Identify which cell holds the provided text, then report its [X, Y] central coordinate. 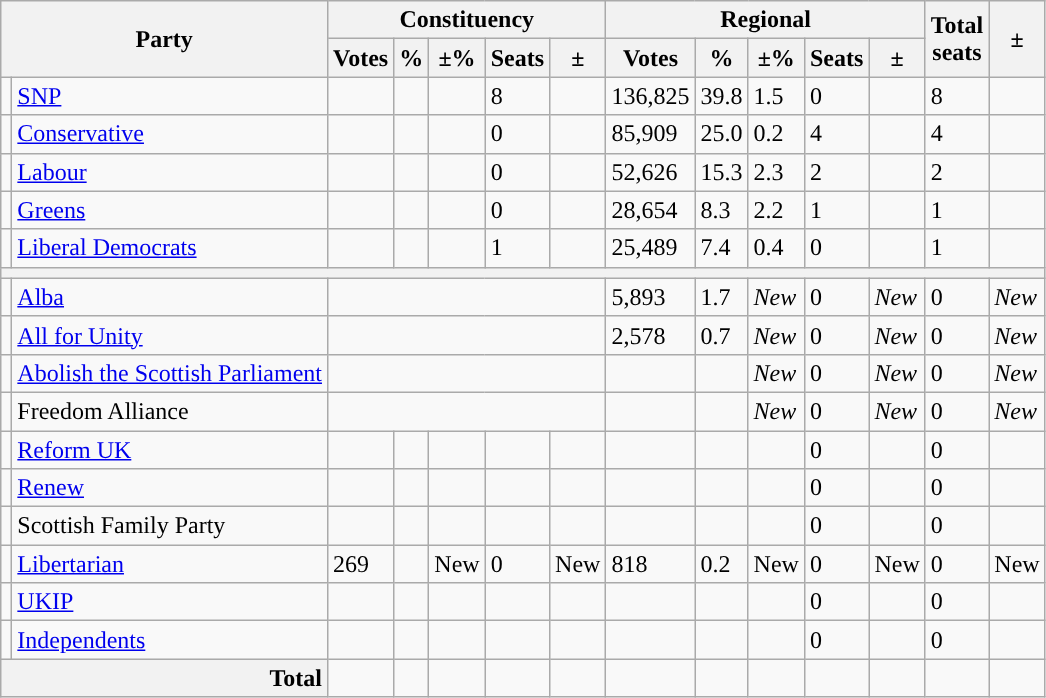
1.7 [722, 297]
Greens [170, 210]
All for Unity [170, 335]
15.3 [722, 172]
2.3 [776, 172]
Independents [170, 640]
2,578 [650, 335]
0.4 [776, 248]
Total [164, 678]
Abolish the Scottish Parliament [170, 373]
28,654 [650, 210]
Constituency [467, 20]
Labour [170, 172]
Freedom Alliance [170, 411]
818 [650, 564]
7.4 [722, 248]
25,489 [650, 248]
Party [164, 39]
Totalseats [957, 39]
52,626 [650, 172]
136,825 [650, 96]
2.2 [776, 210]
Regional [766, 20]
Libertarian [170, 564]
Scottish Family Party [170, 526]
85,909 [650, 134]
Conservative [170, 134]
Liberal Democrats [170, 248]
0.7 [722, 335]
25.0 [722, 134]
Reform UK [170, 449]
Alba [170, 297]
269 [361, 564]
Renew [170, 488]
UKIP [170, 602]
1.5 [776, 96]
5,893 [650, 297]
8.3 [722, 210]
SNP [170, 96]
39.8 [722, 96]
